Capture the cell that displays the provided text and extract its [x, y] central coordinate. 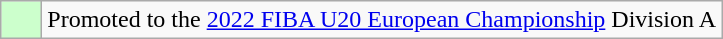
Promoted to the 2022 FIBA U20 European Championship Division A [382, 20]
